Locate the cell with the specified text and output its [x, y] center coordinate. 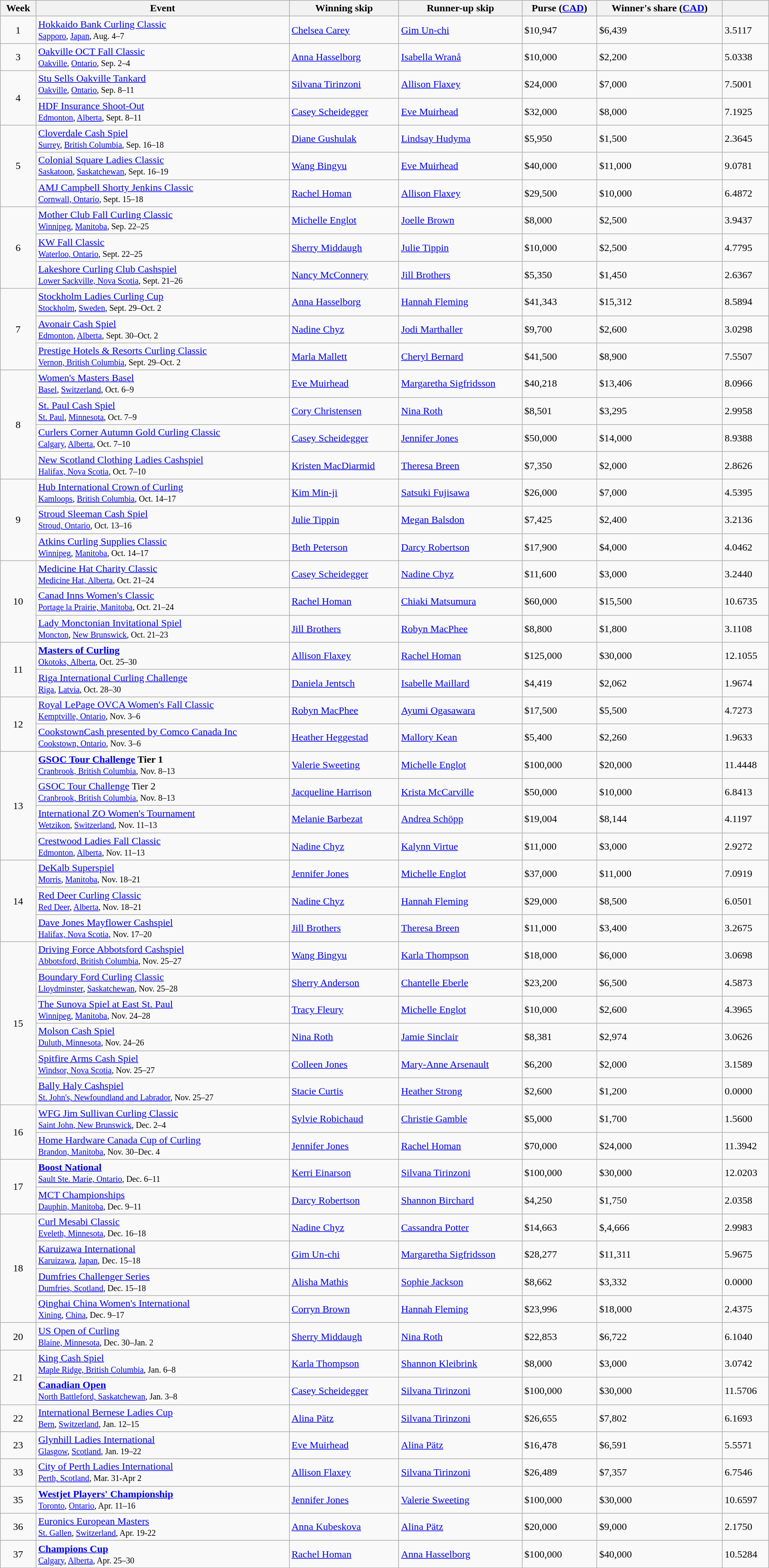
Cheryl Bernard [461, 356]
HDF Insurance Shoot-Out Edmonton, Alberta, Sept. 8–11 [163, 111]
$1,700 [659, 1119]
Kim Min-ji [344, 493]
Riga International Curling Challenge Riga, Latvia, Oct. 28–30 [163, 683]
3.9437 [745, 220]
Jamie Sinclair [461, 1037]
3.0698 [745, 956]
Mother Club Fall Curling Classic Winnipeg, Manitoba, Sep. 22–25 [163, 220]
Champions Cup Calgary, Alberta, Apr. 25–30 [163, 1554]
$8,900 [659, 356]
King Cash Spiel Maple Ridge, British Columbia, Jan. 6–8 [163, 1364]
$14,000 [659, 438]
2.0358 [745, 1200]
$13,406 [659, 384]
CookstownCash presented by Comco Canada Inc Cookstown, Ontario, Nov. 3–6 [163, 737]
$15,312 [659, 302]
AMJ Campbell Shorty Jenkins Classic Cornwall, Ontario, Sept. 15–18 [163, 193]
$2,200 [659, 57]
4.5395 [745, 493]
$32,000 [560, 111]
$26,655 [560, 1418]
Daniela Jentsch [344, 683]
Joelle Brown [461, 220]
Stockholm Ladies Curling Cup Stockholm, Sweden, Sept. 29–Oct. 2 [163, 302]
$5,000 [560, 1119]
Beth Peterson [344, 547]
7.5001 [745, 85]
18 [18, 1268]
Westjet Players' Championship Toronto, Ontario, Apr. 11–16 [163, 1499]
12 [18, 724]
GSOC Tour Challenge Tier 1 Cranbrook, British Columbia, Nov. 8–13 [163, 765]
City of Perth Ladies InternationalPerth, Scotland, Mar. 31-Apr 2 [163, 1473]
$1,500 [659, 139]
4 [18, 98]
Winning skip [344, 8]
Sylvie Robichaud [344, 1119]
$8,144 [659, 819]
$6,000 [659, 956]
$2,974 [659, 1037]
20 [18, 1336]
11 [18, 669]
$6,591 [659, 1445]
9 [18, 520]
7.1925 [745, 111]
$40,218 [560, 384]
35 [18, 1499]
Shannon Birchard [461, 1200]
3.5117 [745, 30]
6.1040 [745, 1336]
8 [18, 425]
4.3965 [745, 1010]
2.8626 [745, 465]
5.0338 [745, 57]
$23,200 [560, 982]
Atkins Curling Supplies Classic Winnipeg, Manitoba, Oct. 14–17 [163, 547]
$9,000 [659, 1527]
Colleen Jones [344, 1064]
1.9633 [745, 737]
Krista McCarville [461, 792]
Royal LePage OVCA Women's Fall Classic Kemptville, Ontario, Nov. 3–6 [163, 710]
Avonair Cash Spiel Edmonton, Alberta, Sept. 30–Oct. 2 [163, 329]
$8,500 [659, 901]
23 [18, 1445]
1.9674 [745, 683]
$29,500 [560, 193]
3.1108 [745, 628]
4.5873 [745, 982]
Corryn Brown [344, 1309]
Heather Strong [461, 1091]
$41,500 [560, 356]
Colonial Square Ladies Classic Saskatoon, Saskatchewan, Sept. 16–19 [163, 166]
$29,000 [560, 901]
$6,500 [659, 982]
Home Hardware Canada Cup of Curling Brandon, Manitoba, Nov. 30–Dec. 4 [163, 1145]
Spitfire Arms Cash Spiel Windsor, Nova Scotia, Nov. 25–27 [163, 1064]
GSOC Tour Challenge Tier 2 Cranbrook, British Columbia, Nov. 8–13 [163, 792]
New Scotland Clothing Ladies Cashspiel Halifax, Nova Scotia, Oct. 7–10 [163, 465]
3.0626 [745, 1037]
Winner's share (CAD) [659, 8]
Red Deer Curling Classic Red Deer, Alberta, Nov. 18–21 [163, 901]
10.5284 [745, 1554]
4.7273 [745, 710]
$5,400 [560, 737]
Women's Masters Basel Basel, Switzerland, Oct. 6–9 [163, 384]
Tracy Fleury [344, 1010]
5.5571 [745, 1445]
9.0781 [745, 166]
$7,802 [659, 1418]
4.1197 [745, 819]
37 [18, 1554]
$9,700 [560, 329]
Qinghai China Women's International Xining, China, Dec. 9–17 [163, 1309]
$4,250 [560, 1200]
$8,662 [560, 1282]
DeKalb Superspiel Morris, Manitoba, Nov. 18–21 [163, 874]
Sherry Anderson [344, 982]
22 [18, 1418]
Chelsea Carey [344, 30]
$15,500 [659, 602]
$125,000 [560, 656]
The Sunova Spiel at East St. Paul Winnipeg, Manitoba, Nov. 24–28 [163, 1010]
$17,500 [560, 710]
KW Fall Classic Waterloo, Ontario, Sept. 22–25 [163, 248]
Stroud Sleeman Cash Spiel Stroud, Ontario, Oct. 13–16 [163, 520]
8.9388 [745, 438]
$6,439 [659, 30]
International ZO Women's Tournament Wetzikon, Switzerland, Nov. 11–13 [163, 819]
10.6597 [745, 1499]
$5,350 [560, 274]
Hokkaido Bank Curling Classic Sapporo, Japan, Aug. 4–7 [163, 30]
St. Paul Cash Spiel St. Paul, Minnesota, Oct. 7–9 [163, 411]
4.7795 [745, 248]
$3,332 [659, 1282]
2.9983 [745, 1227]
$19,004 [560, 819]
International Bernese Ladies Cup Bern, Switzerland, Jan. 12–15 [163, 1418]
Bally Haly Cashspiel St. John's, Newfoundland and Labrador, Nov. 25–27 [163, 1091]
Kristen MacDiarmid [344, 465]
Dave Jones Mayflower Cashspiel Halifax, Nova Scotia, Nov. 17–20 [163, 928]
$8,501 [560, 411]
14 [18, 901]
Stacie Curtis [344, 1091]
Cassandra Potter [461, 1227]
Hub International Crown of Curling Kamloops, British Columbia, Oct. 14–17 [163, 493]
Marla Mallett [344, 356]
10.6735 [745, 602]
$2,400 [659, 520]
7.5507 [745, 356]
Ayumi Ogasawara [461, 710]
Curl Mesabi Classic Eveleth, Minnesota, Dec. 16–18 [163, 1227]
WFG Jim Sullivan Curling Classic Saint John, New Brunswick, Dec. 2–4 [163, 1119]
Isabelle Maillard [461, 683]
$2,260 [659, 737]
Lady Monctonian Invitational Spiel Moncton, New Brunswick, Oct. 21–23 [163, 628]
$3,400 [659, 928]
6 [18, 248]
$2,062 [659, 683]
21 [18, 1377]
$23,996 [560, 1309]
$5,500 [659, 710]
$8,381 [560, 1037]
$,4,666 [659, 1227]
11.3942 [745, 1145]
33 [18, 1473]
$4,000 [659, 547]
Jacqueline Harrison [344, 792]
Lakeshore Curling Club Cashspiel Lower Sackville, Nova Scotia, Sept. 21–26 [163, 274]
$7,350 [560, 465]
$10,947 [560, 30]
Jodi Marthaller [461, 329]
2.9272 [745, 847]
Oakville OCT Fall Classic Oakville, Ontario, Sep. 2–4 [163, 57]
3.0298 [745, 329]
$17,900 [560, 547]
15 [18, 1023]
10 [18, 602]
$26,000 [560, 493]
Diane Gushulak [344, 139]
$11,311 [659, 1255]
3.0742 [745, 1364]
3 [18, 57]
Isabella Wranå [461, 57]
Megan Balsdon [461, 520]
Alisha Mathis [344, 1282]
6.8413 [745, 792]
6.4872 [745, 193]
$37,000 [560, 874]
$1,800 [659, 628]
2.6367 [745, 274]
5 [18, 166]
Christie Gamble [461, 1119]
8.5894 [745, 302]
7 [18, 329]
Melanie Barbezat [344, 819]
6.7546 [745, 1473]
Curlers Corner Autumn Gold Curling Classic Calgary, Alberta, Oct. 7–10 [163, 438]
Chantelle Eberle [461, 982]
1.5600 [745, 1119]
Mallory Kean [461, 737]
Molson Cash Spiel Duluth, Minnesota, Nov. 24–26 [163, 1037]
$26,489 [560, 1473]
$8,800 [560, 628]
2.3645 [745, 139]
16 [18, 1132]
Boundary Ford Curling Classic Lloydminster, Saskatchewan, Nov. 25–28 [163, 982]
17 [18, 1186]
$14,663 [560, 1227]
$7,357 [659, 1473]
Cory Christensen [344, 411]
Week [18, 8]
Stu Sells Oakville Tankard Oakville, Ontario, Sep. 8–11 [163, 85]
3.2440 [745, 574]
Kalynn Virtue [461, 847]
5.9675 [745, 1255]
$5,950 [560, 139]
8.0966 [745, 384]
12.1055 [745, 656]
Event [163, 8]
Andrea Schöpp [461, 819]
2.4375 [745, 1309]
Lindsay Hudyma [461, 139]
3.2675 [745, 928]
$1,750 [659, 1200]
Sophie Jackson [461, 1282]
Satsuki Fujisawa [461, 493]
3.2136 [745, 520]
Prestige Hotels & Resorts Curling Classic Vernon, British Columbia, Sept. 29–Oct. 2 [163, 356]
Karuizawa International Karuizawa, Japan, Dec. 15–18 [163, 1255]
$6,200 [560, 1064]
$4,419 [560, 683]
13 [18, 806]
Glynhill Ladies International Glasgow, Scotland, Jan. 19–22 [163, 1445]
Heather Heggestad [344, 737]
2.9958 [745, 411]
Cloverdale Cash Spiel Surrey, British Columbia, Sep. 16–18 [163, 139]
$7,425 [560, 520]
7.0919 [745, 874]
$1,200 [659, 1091]
$16,478 [560, 1445]
3.1589 [745, 1064]
12.0203 [745, 1173]
Euronics European MastersSt. Gallen, Switzerland, Apr. 19-22 [163, 1527]
6.0501 [745, 901]
$70,000 [560, 1145]
Mary-Anne Arsenault [461, 1064]
Dumfries Challenger Series Dumfries, Scotland, Dec. 15–18 [163, 1282]
$6,722 [659, 1336]
11.4448 [745, 765]
Anna Kubeskova [344, 1527]
Boost National Sault Ste. Marie, Ontario, Dec. 6–11 [163, 1173]
Shannon Kleibrink [461, 1364]
$22,853 [560, 1336]
Crestwood Ladies Fall Classic Edmonton, Alberta, Nov. 11–13 [163, 847]
$28,277 [560, 1255]
Chiaki Matsumura [461, 602]
Canadian Open North Battleford, Saskatchewan, Jan. 3–8 [163, 1391]
Kerri Einarson [344, 1173]
Driving Force Abbotsford Cashspiel Abbotsford, British Columbia, Nov. 25–27 [163, 956]
Nancy McConnery [344, 274]
US Open of Curling Blaine, Minnesota, Dec. 30–Jan. 2 [163, 1336]
2.1750 [745, 1527]
Runner-up skip [461, 8]
Medicine Hat Charity Classic Medicine Hat, Alberta, Oct. 21–24 [163, 574]
36 [18, 1527]
$3,295 [659, 411]
$41,343 [560, 302]
$60,000 [560, 602]
11.5706 [745, 1391]
Masters of Curling Okotoks, Alberta, Oct. 25–30 [163, 656]
MCT Championships Dauphin, Manitoba, Dec. 9–11 [163, 1200]
$11,600 [560, 574]
1 [18, 30]
6.1693 [745, 1418]
Purse (CAD) [560, 8]
$1,450 [659, 274]
Canad Inns Women's Classic Portage la Prairie, Manitoba, Oct. 21–24 [163, 602]
4.0462 [745, 547]
